Determine the [x, y] coordinate at the center of the cell enclosing the given text.  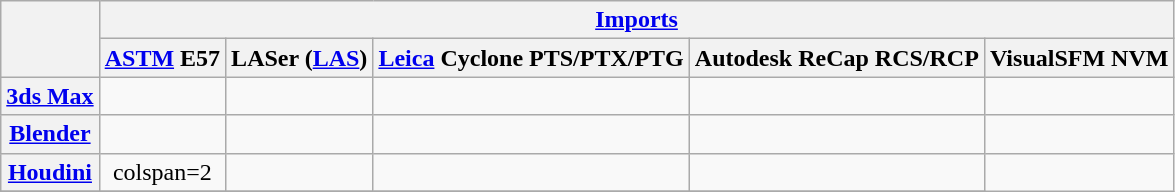
LASer (LAS) [300, 58]
ASTM E57 [162, 58]
Autodesk ReCap RCS/RCP [836, 58]
Houdini [50, 172]
Blender [50, 134]
VisualSFM NVM [1079, 58]
colspan=2 [162, 172]
3ds Max [50, 96]
Imports [636, 20]
Leica Cyclone PTS/PTX/PTG [531, 58]
